Extract the [x, y] coordinate from the center of the cell holding the provided text.  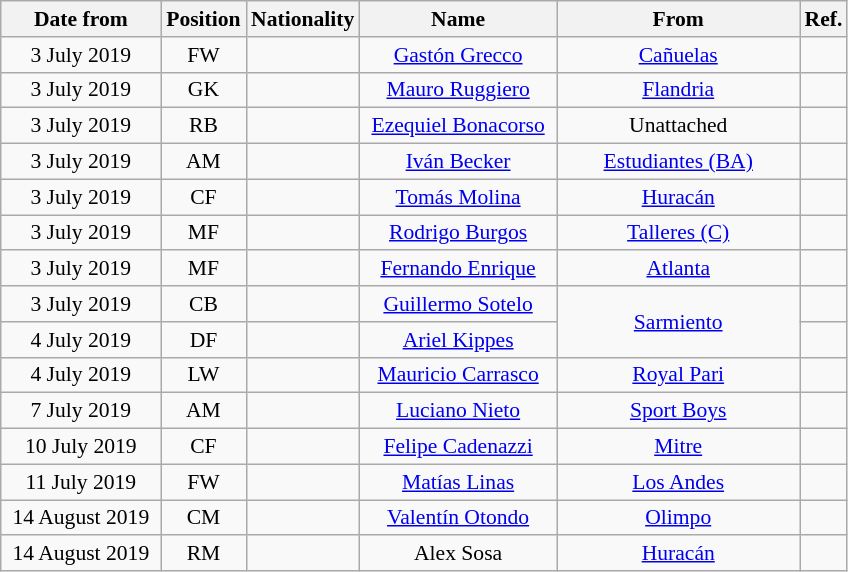
RB [204, 126]
Flandria [678, 90]
LW [204, 375]
Estudiantes (BA) [678, 162]
11 July 2019 [81, 482]
10 July 2019 [81, 447]
CB [204, 304]
Valentín Otondo [458, 518]
Tomás Molina [458, 197]
Matías Linas [458, 482]
Ezequiel Bonacorso [458, 126]
Mauricio Carrasco [458, 375]
Iván Becker [458, 162]
Name [458, 19]
Mitre [678, 447]
Olimpo [678, 518]
Felipe Cadenazzi [458, 447]
Ariel Kippes [458, 340]
Sarmiento [678, 322]
Nationality [302, 19]
Royal Pari [678, 375]
Cañuelas [678, 55]
Rodrigo Burgos [458, 233]
Guillermo Sotelo [458, 304]
Los Andes [678, 482]
Unattached [678, 126]
CM [204, 518]
Fernando Enrique [458, 269]
DF [204, 340]
Gastón Grecco [458, 55]
From [678, 19]
Ref. [824, 19]
Mauro Ruggiero [458, 90]
Talleres (C) [678, 233]
Atlanta [678, 269]
RM [204, 554]
Date from [81, 19]
7 July 2019 [81, 411]
Luciano Nieto [458, 411]
Alex Sosa [458, 554]
Sport Boys [678, 411]
Position [204, 19]
GK [204, 90]
